From the cell containing the given text, extract its center point as (x, y) coordinate. 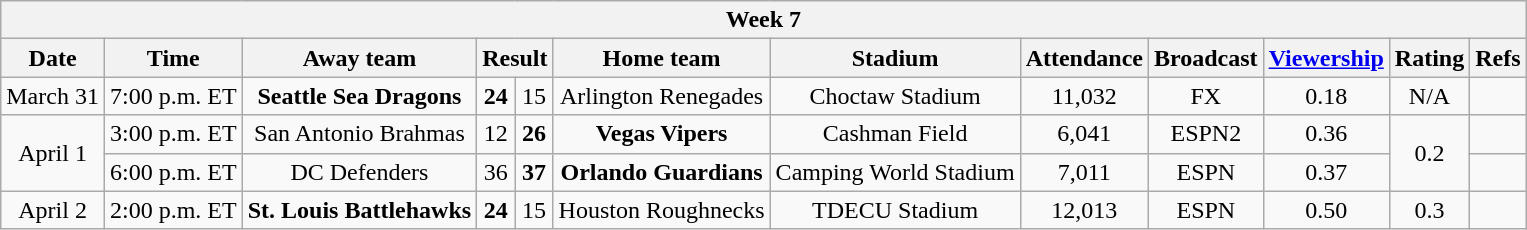
Camping World Stadium (895, 172)
Date (53, 58)
12,013 (1084, 210)
12 (496, 134)
Refs (1498, 58)
TDECU Stadium (895, 210)
March 31 (53, 96)
0.2 (1429, 153)
2:00 p.m. ET (173, 210)
San Antonio Brahmas (359, 134)
7:00 p.m. ET (173, 96)
Time (173, 58)
Orlando Guardians (662, 172)
Arlington Renegades (662, 96)
36 (496, 172)
Week 7 (764, 20)
Houston Roughnecks (662, 210)
0.37 (1326, 172)
N/A (1429, 96)
0.50 (1326, 210)
FX (1206, 96)
ESPN2 (1206, 134)
Stadium (895, 58)
7,011 (1084, 172)
Seattle Sea Dragons (359, 96)
0.3 (1429, 210)
Rating (1429, 58)
3:00 p.m. ET (173, 134)
0.36 (1326, 134)
Cashman Field (895, 134)
Home team (662, 58)
April 2 (53, 210)
Viewership (1326, 58)
6,041 (1084, 134)
Choctaw Stadium (895, 96)
0.18 (1326, 96)
St. Louis Battlehawks (359, 210)
37 (534, 172)
6:00 p.m. ET (173, 172)
April 1 (53, 153)
Attendance (1084, 58)
26 (534, 134)
11,032 (1084, 96)
Away team (359, 58)
Vegas Vipers (662, 134)
DC Defenders (359, 172)
Result (515, 58)
Broadcast (1206, 58)
